Output the [x, y] coordinate of the center of the cell containing the given text.  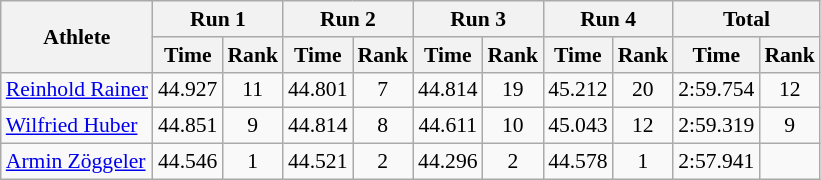
11 [252, 90]
44.851 [188, 126]
19 [514, 90]
20 [644, 90]
45.043 [578, 126]
Run 3 [478, 19]
44.578 [578, 162]
Run 2 [348, 19]
7 [382, 90]
Run 1 [218, 19]
45.212 [578, 90]
Total [746, 19]
2:59.754 [716, 90]
44.521 [318, 162]
44.927 [188, 90]
44.296 [448, 162]
Armin Zöggeler [77, 162]
8 [382, 126]
10 [514, 126]
44.546 [188, 162]
Reinhold Rainer [77, 90]
Athlete [77, 36]
44.611 [448, 126]
44.801 [318, 90]
Run 4 [608, 19]
2:57.941 [716, 162]
Wilfried Huber [77, 126]
2:59.319 [716, 126]
